Search for the cell housing the specified text and yield its (X, Y) center coordinate. 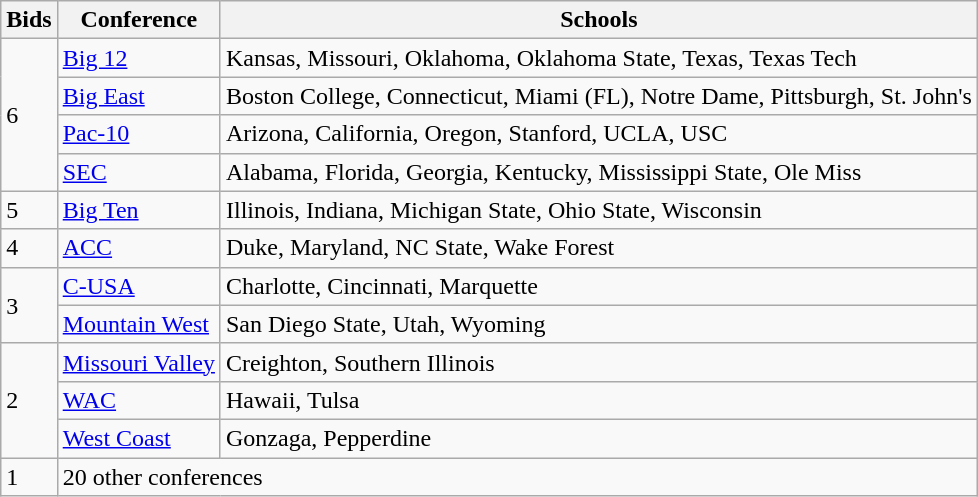
Big 12 (138, 58)
SEC (138, 172)
Boston College, Connecticut, Miami (FL), Notre Dame, Pittsburgh, St. John's (598, 96)
C-USA (138, 286)
Hawaii, Tulsa (598, 400)
Charlotte, Cincinnati, Marquette (598, 286)
Bids (29, 20)
2 (29, 400)
Schools (598, 20)
4 (29, 248)
Mountain West (138, 324)
Arizona, California, Oregon, Stanford, UCLA, USC (598, 134)
5 (29, 210)
6 (29, 115)
ACC (138, 248)
1 (29, 477)
Duke, Maryland, NC State, Wake Forest (598, 248)
Kansas, Missouri, Oklahoma, Oklahoma State, Texas, Texas Tech (598, 58)
San Diego State, Utah, Wyoming (598, 324)
Conference (138, 20)
WAC (138, 400)
3 (29, 305)
Gonzaga, Pepperdine (598, 438)
20 other conferences (517, 477)
West Coast (138, 438)
Missouri Valley (138, 362)
Illinois, Indiana, Michigan State, Ohio State, Wisconsin (598, 210)
Alabama, Florida, Georgia, Kentucky, Mississippi State, Ole Miss (598, 172)
Creighton, Southern Illinois (598, 362)
Pac-10 (138, 134)
Big Ten (138, 210)
Big East (138, 96)
